Pinpoint the cell where the given text exists, returning its [x, y] midpoint coordinate. 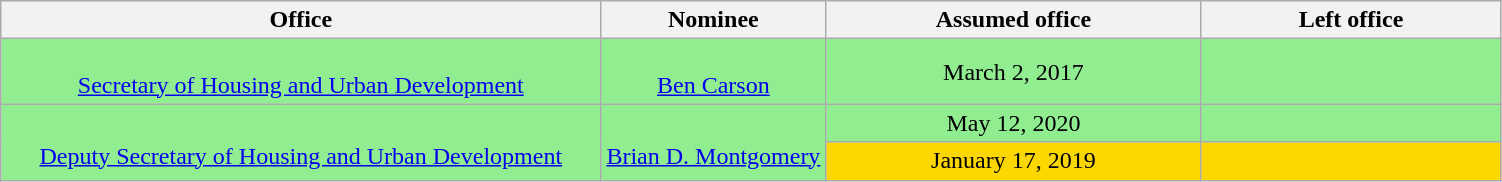
Nominee [714, 20]
Ben Carson [714, 72]
Office [301, 20]
Left office [1351, 20]
January 17, 2019 [1014, 161]
May 12, 2020 [1014, 123]
Brian D. Montgomery [714, 142]
Assumed office [1014, 20]
March 2, 2017 [1014, 72]
Secretary of Housing and Urban Development [301, 72]
Deputy Secretary of Housing and Urban Development [301, 142]
